Return (X, Y) of the center of cell containing provided text 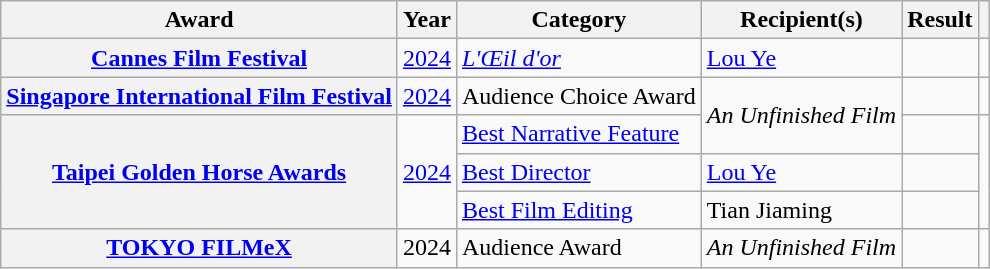
Audience Award (578, 248)
Best Director (578, 172)
TOKYO FILMeX (200, 248)
Tian Jiaming (801, 210)
Best Narrative Feature (578, 134)
Cannes Film Festival (200, 58)
Recipient(s) (801, 20)
Category (578, 20)
L'Œil d'or (578, 58)
Best Film Editing (578, 210)
Audience Choice Award (578, 96)
Taipei Golden Horse Awards (200, 172)
Result (940, 20)
Singapore International Film Festival (200, 96)
Award (200, 20)
Year (426, 20)
